Extract the [x, y] coordinate from the center of the cell holding the provided text.  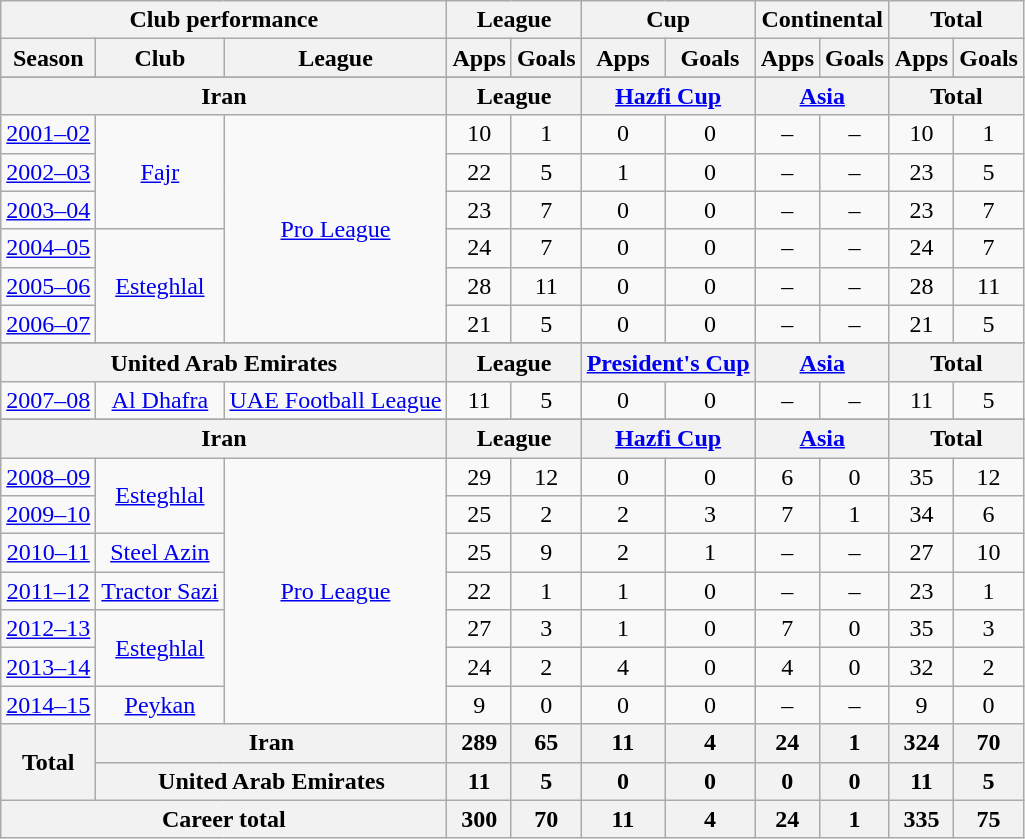
65 [546, 743]
2011–12 [48, 591]
2005–06 [48, 286]
Club [160, 58]
Career total [224, 819]
Tractor Sazi [160, 591]
UAE Football League [336, 400]
2009–10 [48, 515]
2008–09 [48, 477]
2001–02 [48, 134]
2006–07 [48, 324]
2014–15 [48, 705]
32 [921, 667]
2003–04 [48, 210]
2010–11 [48, 553]
289 [479, 743]
Steel Azin [160, 553]
2002–03 [48, 172]
335 [921, 819]
Al Dhafra [160, 400]
Cup [668, 20]
2007–08 [48, 400]
75 [989, 819]
34 [921, 515]
2004–05 [48, 248]
Season [48, 58]
President's Cup [668, 362]
Club performance [224, 20]
2013–14 [48, 667]
2012–13 [48, 629]
29 [479, 477]
Peykan [160, 705]
324 [921, 743]
Continental [822, 20]
Fajr [160, 172]
300 [479, 819]
